Locate the cell with the specified text and output its (x, y) center coordinate. 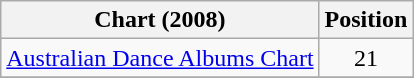
21 (366, 58)
Chart (2008) (160, 20)
Australian Dance Albums Chart (160, 58)
Position (366, 20)
